Determine the [x, y] coordinate at the center of the cell enclosing the given text.  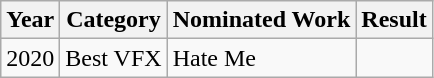
Category [114, 20]
Year [30, 20]
Hate Me [262, 58]
Best VFX [114, 58]
Nominated Work [262, 20]
2020 [30, 58]
Result [394, 20]
